Locate the cell with the specified text and output its [x, y] center coordinate. 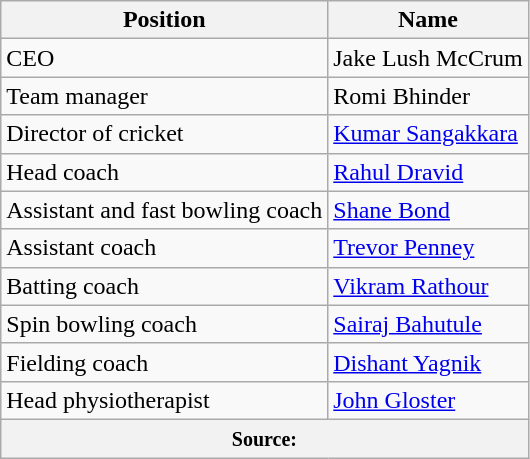
Batting coach [164, 286]
Romi Bhinder [428, 96]
Head physiotherapist [164, 400]
Vikram Rathour [428, 286]
John Gloster [428, 400]
Rahul Dravid [428, 172]
Sairaj Bahutule [428, 324]
Fielding coach [164, 362]
Assistant and fast bowling coach [164, 210]
Spin bowling coach [164, 324]
CEO [164, 58]
Trevor Penney [428, 248]
Kumar Sangakkara [428, 134]
Shane Bond [428, 210]
Assistant coach [164, 248]
Dishant Yagnik [428, 362]
Jake Lush McCrum [428, 58]
Name [428, 20]
Head coach [164, 172]
Team manager [164, 96]
Source: [264, 438]
Director of cricket [164, 134]
Position [164, 20]
